Extract the [x, y] coordinate from the center of the cell holding the provided text.  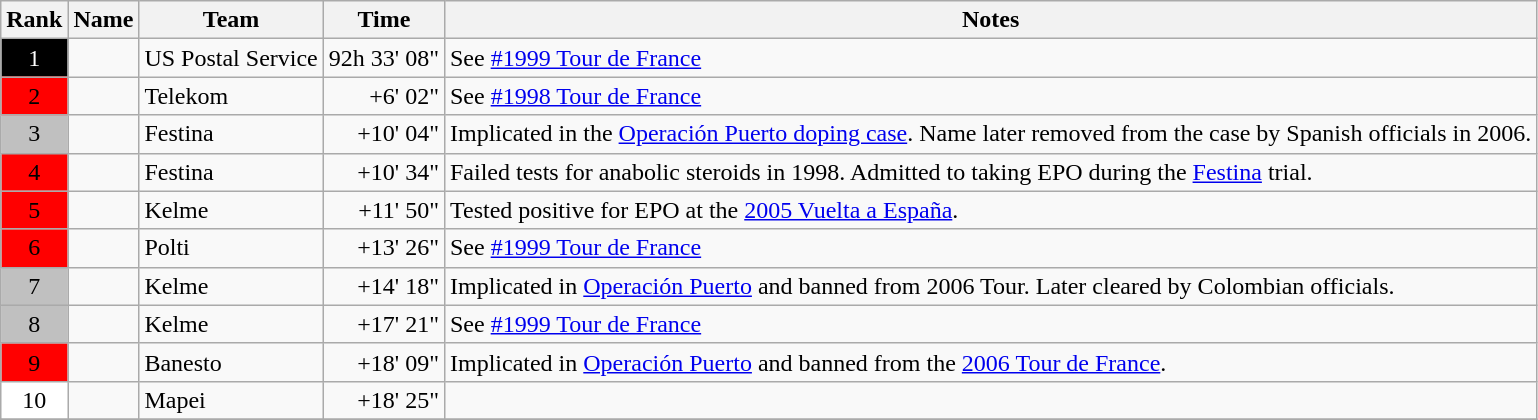
Team [231, 20]
Tested positive for EPO at the 2005 Vuelta a España. [990, 210]
Notes [990, 20]
+10' 04" [384, 134]
Implicated in the Operación Puerto doping case. Name later removed from the case by Spanish officials in 2006. [990, 134]
+13' 26" [384, 248]
Implicated in Operación Puerto and banned from 2006 Tour. Later cleared by Colombian officials. [990, 286]
Telekom [231, 96]
7 [34, 286]
+17' 21" [384, 324]
Name [104, 20]
+18' 09" [384, 362]
See #1998 Tour de France [990, 96]
9 [34, 362]
1 [34, 58]
Polti [231, 248]
8 [34, 324]
Implicated in Operación Puerto and banned from the 2006 Tour de France. [990, 362]
2 [34, 96]
US Postal Service [231, 58]
Time [384, 20]
Rank [34, 20]
4 [34, 172]
+10' 34" [384, 172]
+6' 02" [384, 96]
+11' 50" [384, 210]
6 [34, 248]
Failed tests for anabolic steroids in 1998. Admitted to taking EPO during the Festina trial. [990, 172]
92h 33' 08" [384, 58]
Banesto [231, 362]
+18' 25" [384, 400]
+14' 18" [384, 286]
3 [34, 134]
Mapei [231, 400]
5 [34, 210]
10 [34, 400]
